Find where the given text appears and provide that cell's center as [x, y] coordinate. 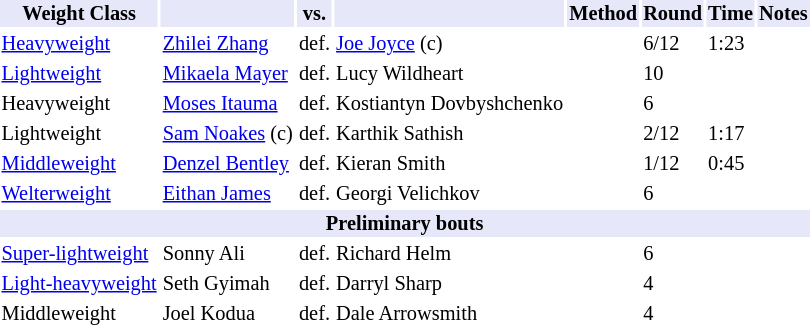
Seth Gyimah [228, 284]
6/12 [673, 44]
Moses Itauma [228, 104]
Sonny Ali [228, 254]
Darryl Sharp [450, 284]
2/12 [673, 134]
Notes [784, 14]
Super-lightweight [79, 254]
Round [673, 14]
Middleweight [79, 164]
Preliminary bouts [404, 224]
Weight Class [79, 14]
Eithan James [228, 194]
Karthik Sathish [450, 134]
Mikaela Mayer [228, 74]
4 [673, 284]
Georgi Velichkov [450, 194]
Welterweight [79, 194]
Sam Noakes (c) [228, 134]
Richard Helm [450, 254]
Joe Joyce (c) [450, 44]
Kieran Smith [450, 164]
1:17 [731, 134]
0:45 [731, 164]
Zhilei Zhang [228, 44]
Light-heavyweight [79, 284]
10 [673, 74]
Lucy Wildheart [450, 74]
Denzel Bentley [228, 164]
vs. [314, 14]
1:23 [731, 44]
Method [604, 14]
Time [731, 14]
1/12 [673, 164]
Kostiantyn Dovbyshchenko [450, 104]
